Return [X, Y] of the center of cell containing provided text 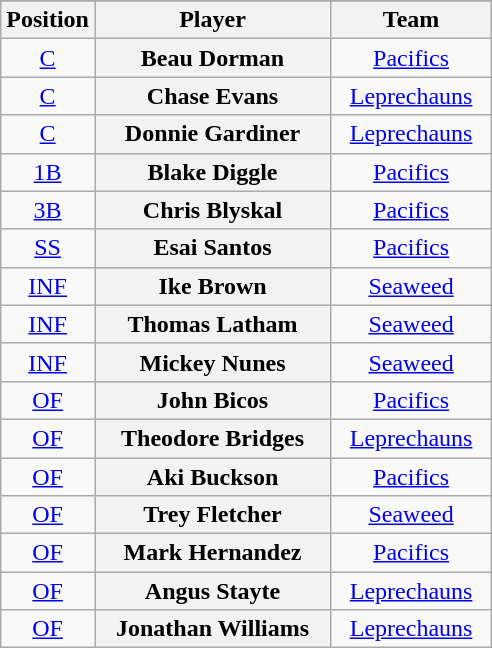
Angus Stayte [212, 591]
Ike Brown [212, 286]
SS [48, 248]
Jonathan Williams [212, 629]
Player [212, 20]
Aki Buckson [212, 477]
1B [48, 172]
Donnie Gardiner [212, 134]
3B [48, 210]
Chris Blyskal [212, 210]
John Bicos [212, 400]
Team [412, 20]
Mark Hernandez [212, 553]
Esai Santos [212, 248]
Blake Diggle [212, 172]
Position [48, 20]
Beau Dorman [212, 58]
Chase Evans [212, 96]
Trey Fletcher [212, 515]
Theodore Bridges [212, 438]
Mickey Nunes [212, 362]
Thomas Latham [212, 324]
